Return the (x, y) coordinate for the center point of the cell that contains the specified text.  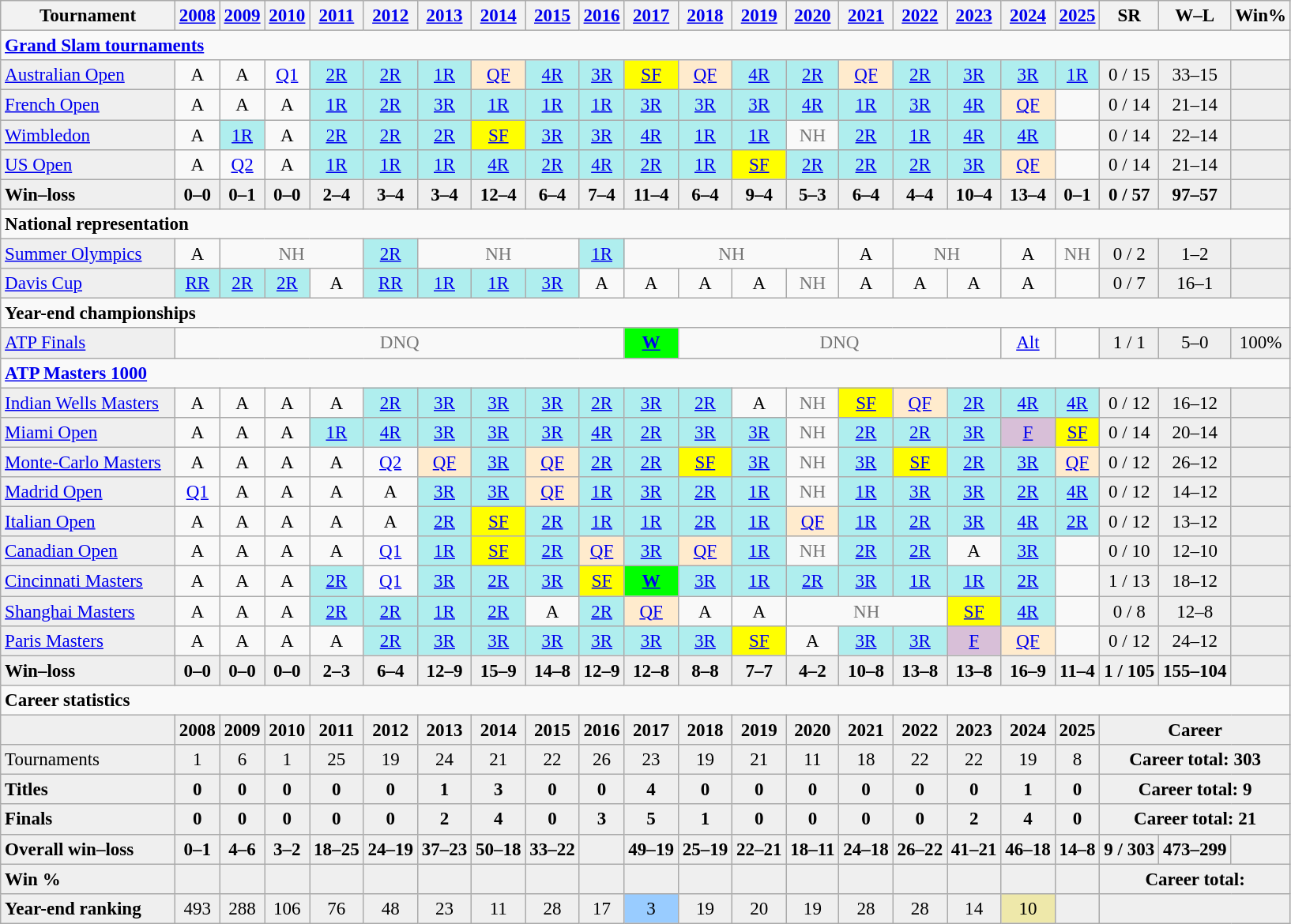
Davis Cup (88, 284)
Career total: (1195, 879)
41–21 (973, 849)
French Open (88, 105)
Wimbledon (88, 135)
Career total: 9 (1195, 790)
Summer Olympics (88, 254)
25–19 (705, 849)
SR (1130, 16)
24 (444, 760)
2–3 (337, 670)
US Open (88, 165)
26–12 (1195, 462)
473–299 (1195, 849)
18–12 (1195, 581)
17 (602, 909)
6 (242, 760)
Career total: 303 (1195, 760)
7–4 (602, 194)
Year-end ranking (88, 909)
18 (866, 760)
Canadian Open (88, 551)
ATP Finals (88, 344)
Grand Slam tournaments (646, 46)
1 / 1 (1130, 344)
49–19 (651, 849)
Win % (88, 879)
16–1 (1195, 284)
Paris Masters (88, 641)
20–14 (1195, 433)
Win% (1261, 16)
22–21 (759, 849)
2–4 (337, 194)
33–22 (552, 849)
12–10 (1195, 551)
22–14 (1195, 135)
ATP Masters 1000 (646, 373)
Alt (1028, 344)
0 / 2 (1130, 254)
5–0 (1195, 344)
W–L (1195, 16)
4–6 (242, 849)
48 (390, 909)
25 (337, 760)
33–15 (1195, 75)
Tournament (88, 16)
16–9 (1028, 670)
Career statistics (646, 701)
26–22 (920, 849)
13–12 (1195, 522)
14–12 (1195, 492)
8 (1078, 760)
Year-end championships (646, 314)
5 (651, 820)
10–8 (866, 670)
5–3 (812, 194)
12–4 (499, 194)
26 (602, 760)
288 (242, 909)
Career total: 21 (1195, 820)
15–9 (499, 670)
Italian Open (88, 522)
1 / 105 (1130, 670)
24–12 (1195, 641)
3–2 (288, 849)
14 (973, 909)
9–4 (759, 194)
18–11 (812, 849)
10–4 (973, 194)
0 / 10 (1130, 551)
16–12 (1195, 403)
18–25 (337, 849)
Tournaments (88, 760)
Australian Open (88, 75)
7–7 (759, 670)
Indian Wells Masters (88, 403)
Finals (88, 820)
Shanghai Masters (88, 611)
4–2 (812, 670)
0 / 15 (1130, 75)
Cincinnati Masters (88, 581)
76 (337, 909)
97–57 (1195, 194)
493 (198, 909)
24–19 (390, 849)
1–2 (1195, 254)
155–104 (1195, 670)
4–4 (920, 194)
Miami Open (88, 433)
0 / 57 (1130, 194)
National representation (646, 224)
Overall win–loss (88, 849)
9 / 303 (1130, 849)
0 / 8 (1130, 611)
1 / 13 (1130, 581)
24–18 (866, 849)
Titles (88, 790)
10 (1028, 909)
100% (1261, 344)
106 (288, 909)
Career (1195, 731)
50–18 (499, 849)
8–8 (705, 670)
0 / 7 (1130, 284)
20 (759, 909)
Monte-Carlo Masters (88, 462)
13–4 (1028, 194)
46–18 (1028, 849)
Madrid Open (88, 492)
37–23 (444, 849)
